Provide the [X, Y] coordinate of the cell's center where the given text is located.  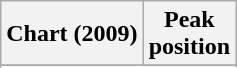
Chart (2009) [72, 34]
Peakposition [189, 34]
